Pinpoint the cell where the given text exists, returning its [X, Y] midpoint coordinate. 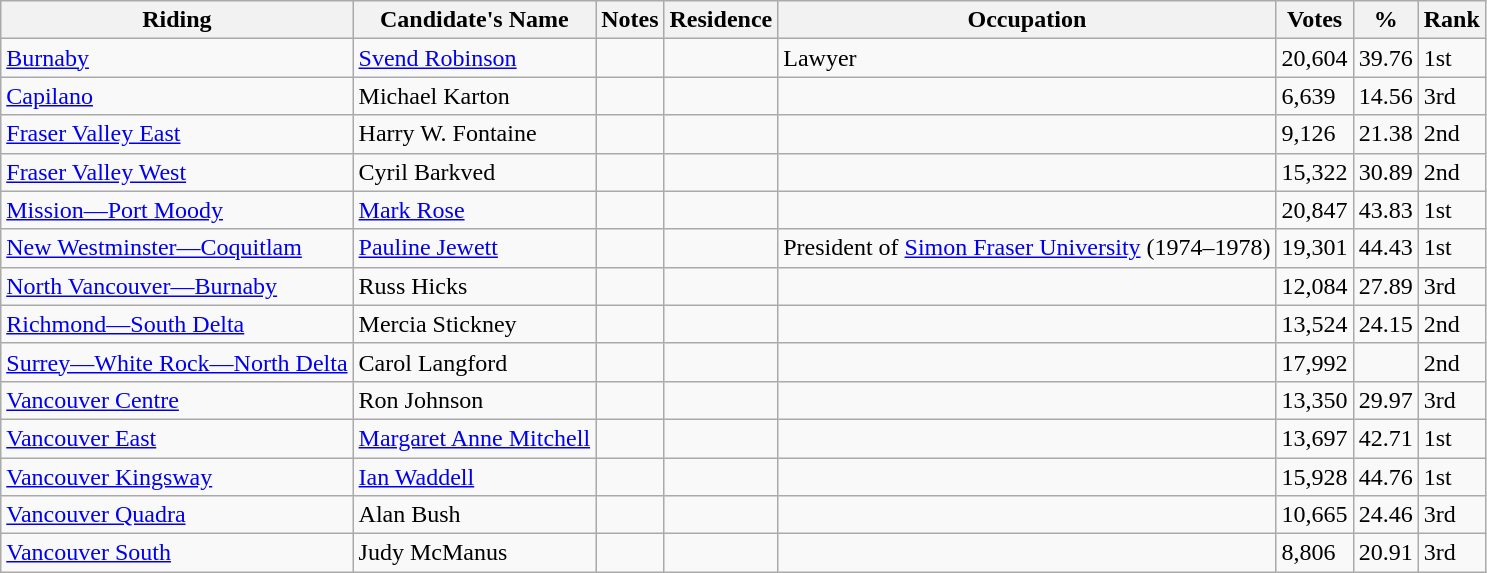
Mercia Stickney [474, 324]
Surrey—White Rock—North Delta [177, 362]
27.89 [1386, 286]
Carol Langford [474, 362]
North Vancouver—Burnaby [177, 286]
8,806 [1314, 553]
17,992 [1314, 362]
19,301 [1314, 248]
13,350 [1314, 400]
10,665 [1314, 515]
Vancouver Centre [177, 400]
30.89 [1386, 172]
9,126 [1314, 134]
Michael Karton [474, 96]
Svend Robinson [474, 58]
Vancouver Quadra [177, 515]
Votes [1314, 20]
Candidate's Name [474, 20]
44.43 [1386, 248]
42.71 [1386, 438]
Ian Waddell [474, 477]
Alan Bush [474, 515]
Richmond—South Delta [177, 324]
12,084 [1314, 286]
Fraser Valley West [177, 172]
13,697 [1314, 438]
President of Simon Fraser University (1974–1978) [1027, 248]
20,604 [1314, 58]
14.56 [1386, 96]
21.38 [1386, 134]
13,524 [1314, 324]
43.83 [1386, 210]
Mark Rose [474, 210]
Notes [630, 20]
24.46 [1386, 515]
Rank [1452, 20]
Pauline Jewett [474, 248]
% [1386, 20]
Margaret Anne Mitchell [474, 438]
Vancouver East [177, 438]
Residence [721, 20]
New Westminster—Coquitlam [177, 248]
Lawyer [1027, 58]
Cyril Barkved [474, 172]
Harry W. Fontaine [474, 134]
Russ Hicks [474, 286]
15,322 [1314, 172]
20,847 [1314, 210]
Burnaby [177, 58]
29.97 [1386, 400]
24.15 [1386, 324]
Ron Johnson [474, 400]
44.76 [1386, 477]
Occupation [1027, 20]
Riding [177, 20]
Vancouver South [177, 553]
Vancouver Kingsway [177, 477]
6,639 [1314, 96]
39.76 [1386, 58]
20.91 [1386, 553]
Judy McManus [474, 553]
Mission—Port Moody [177, 210]
Fraser Valley East [177, 134]
15,928 [1314, 477]
Capilano [177, 96]
